Search for the cell housing the specified text and yield its [x, y] center coordinate. 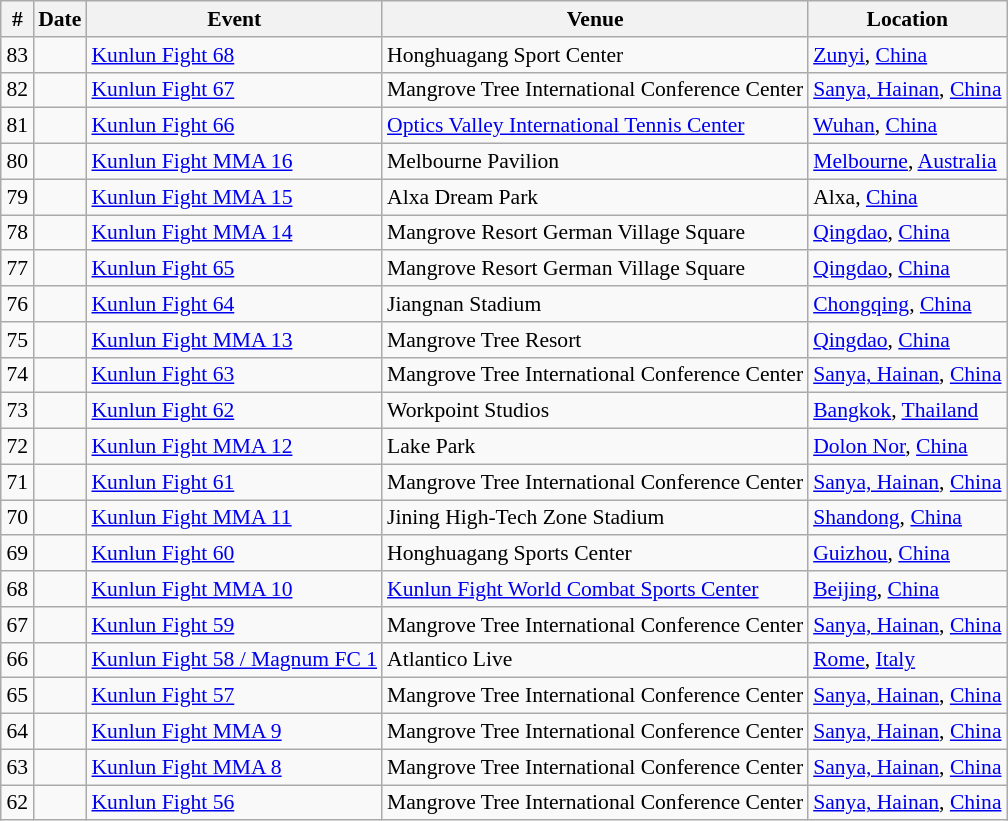
Alxa, China [907, 197]
Chongqing, China [907, 304]
Kunlun Fight 58 / Magnum FC 1 [234, 660]
75 [17, 340]
64 [17, 732]
68 [17, 589]
Shandong, China [907, 518]
76 [17, 304]
Kunlun Fight 56 [234, 803]
Atlantico Live [595, 660]
77 [17, 269]
Kunlun Fight MMA 15 [234, 197]
Kunlun Fight MMA 12 [234, 447]
Melbourne, Australia [907, 162]
Date [60, 19]
69 [17, 554]
Kunlun Fight 68 [234, 55]
Kunlun Fight 64 [234, 304]
Guizhou, China [907, 554]
Kunlun Fight MMA 9 [234, 732]
Kunlun Fight MMA 10 [234, 589]
82 [17, 90]
Alxa Dream Park [595, 197]
Melbourne Pavilion [595, 162]
Kunlun Fight 61 [234, 482]
70 [17, 518]
Jiangnan Stadium [595, 304]
Kunlun Fight MMA 14 [234, 233]
Kunlun Fight 63 [234, 375]
Bangkok, Thailand [907, 411]
# [17, 19]
Kunlun Fight 60 [234, 554]
65 [17, 696]
Kunlun Fight MMA 16 [234, 162]
Kunlun Fight World Combat Sports Center [595, 589]
Kunlun Fight MMA 13 [234, 340]
62 [17, 803]
Kunlun Fight MMA 11 [234, 518]
Kunlun Fight 67 [234, 90]
Lake Park [595, 447]
71 [17, 482]
Optics Valley International Tennis Center [595, 126]
80 [17, 162]
Kunlun Fight 66 [234, 126]
Workpoint Studios [595, 411]
72 [17, 447]
Dolon Nor, China [907, 447]
Location [907, 19]
83 [17, 55]
67 [17, 625]
Zunyi, China [907, 55]
Mangrove Tree Resort [595, 340]
79 [17, 197]
Jining High-Tech Zone Stadium [595, 518]
Kunlun Fight 65 [234, 269]
Venue [595, 19]
78 [17, 233]
Wuhan, China [907, 126]
Beijing, China [907, 589]
Kunlun Fight 57 [234, 696]
74 [17, 375]
Kunlun Fight 59 [234, 625]
Kunlun Fight 62 [234, 411]
Honghuagang Sport Center [595, 55]
Honghuagang Sports Center [595, 554]
81 [17, 126]
Event [234, 19]
63 [17, 767]
66 [17, 660]
Kunlun Fight MMA 8 [234, 767]
73 [17, 411]
Rome, Italy [907, 660]
